Provide the [x, y] coordinate of the cell's center where the given text is located.  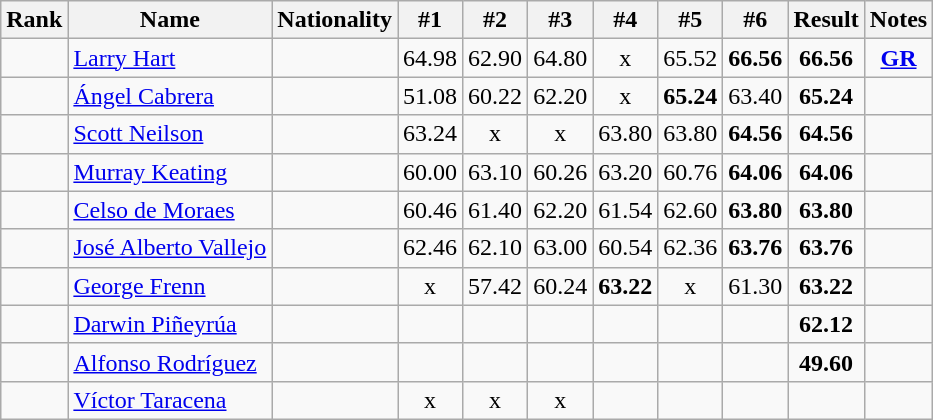
George Frenn [170, 286]
61.54 [626, 210]
64.80 [560, 58]
Rank [34, 20]
José Alberto Vallejo [170, 248]
#6 [756, 20]
51.08 [430, 96]
57.42 [496, 286]
#5 [690, 20]
Celso de Moraes [170, 210]
Name [170, 20]
Víctor Taracena [170, 400]
Notes [898, 20]
60.46 [430, 210]
63.24 [430, 134]
60.54 [626, 248]
Ángel Cabrera [170, 96]
60.76 [690, 172]
60.26 [560, 172]
Result [826, 20]
62.10 [496, 248]
#4 [626, 20]
60.24 [560, 286]
60.22 [496, 96]
62.90 [496, 58]
64.98 [430, 58]
65.52 [690, 58]
#1 [430, 20]
63.10 [496, 172]
Larry Hart [170, 58]
62.46 [430, 248]
61.40 [496, 210]
#2 [496, 20]
63.20 [626, 172]
60.00 [430, 172]
Scott Neilson [170, 134]
63.00 [560, 248]
Darwin Piñeyrúa [170, 324]
62.60 [690, 210]
#3 [560, 20]
Nationality [335, 20]
63.40 [756, 96]
61.30 [756, 286]
GR [898, 58]
62.36 [690, 248]
Murray Keating [170, 172]
Alfonso Rodríguez [170, 362]
49.60 [826, 362]
62.12 [826, 324]
